Identify which cell holds the provided text, then report its (X, Y) central coordinate. 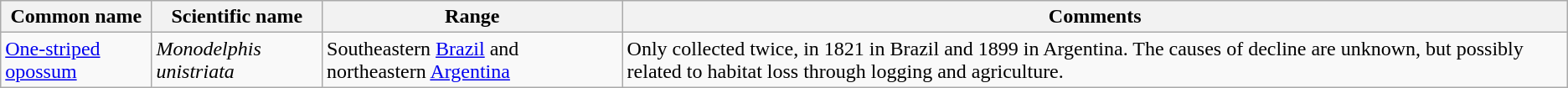
Range (472, 17)
Comments (1095, 17)
Southeastern Brazil and northeastern Argentina (472, 60)
Scientific name (237, 17)
Common name (76, 17)
One-striped opossum (76, 60)
Monodelphis unistriata (237, 60)
